Scan for the cell matching the given text and deliver its (x, y) coordinate at center. 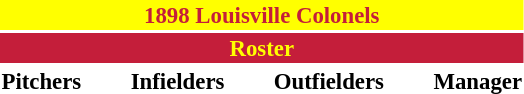
Roster (262, 48)
1898 Louisville Colonels (262, 15)
